Detect which cell encompasses the target text, then output its [X, Y] center coordinate. 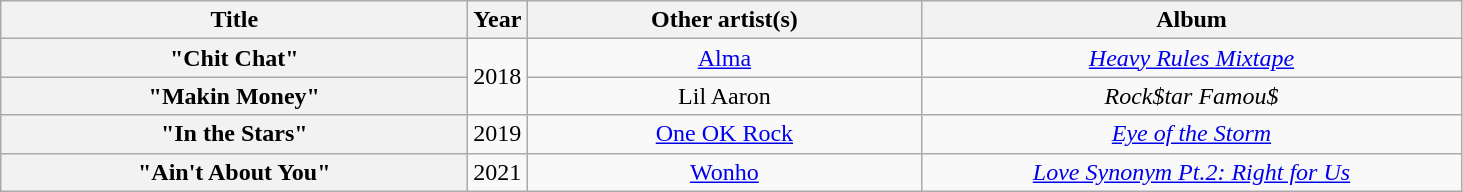
Alma [724, 58]
2019 [498, 134]
Rock$tar Famou$ [1192, 96]
2018 [498, 77]
2021 [498, 172]
"In the Stars" [234, 134]
Wonho [724, 172]
Eye of the Storm [1192, 134]
"Chit Chat" [234, 58]
Heavy Rules Mixtape [1192, 58]
Album [1192, 20]
Other artist(s) [724, 20]
Love Synonym Pt.2: Right for Us [1192, 172]
Year [498, 20]
"Ain't About You" [234, 172]
Title [234, 20]
"Makin Money" [234, 96]
One OK Rock [724, 134]
Lil Aaron [724, 96]
